Pinpoint the cell where the given text exists, returning its [X, Y] midpoint coordinate. 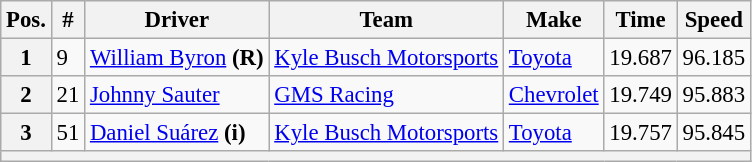
96.185 [714, 58]
95.883 [714, 95]
# [68, 20]
21 [68, 95]
Daniel Suárez (i) [177, 133]
9 [68, 58]
GMS Racing [386, 95]
19.749 [640, 95]
Driver [177, 20]
2 [26, 95]
Team [386, 20]
19.757 [640, 133]
Time [640, 20]
1 [26, 58]
Speed [714, 20]
Make [554, 20]
19.687 [640, 58]
Chevrolet [554, 95]
3 [26, 133]
95.845 [714, 133]
Pos. [26, 20]
Johnny Sauter [177, 95]
51 [68, 133]
William Byron (R) [177, 58]
